Detect which cell encompasses the target text, then output its (x, y) center coordinate. 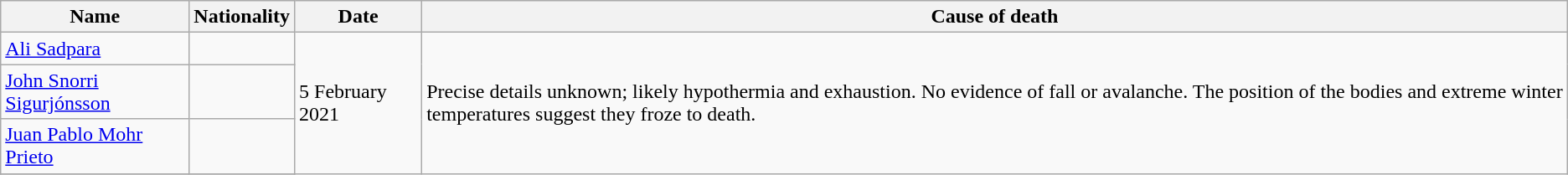
Date (358, 17)
Nationality (242, 17)
5 February 2021 (358, 103)
Name (95, 17)
John Snorri Sigurjónsson (95, 92)
Ali Sadpara (95, 49)
Cause of death (995, 17)
Juan Pablo Mohr Prieto (95, 146)
